Pinpoint the cell where the given text exists, returning its (X, Y) midpoint coordinate. 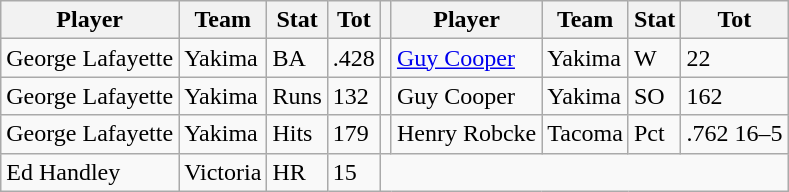
179 (354, 134)
Henry Robcke (466, 134)
Victoria (223, 172)
Runs (297, 96)
HR (297, 172)
Pct (654, 134)
.762 16–5 (734, 134)
132 (354, 96)
Tacoma (586, 134)
SO (654, 96)
15 (354, 172)
22 (734, 58)
162 (734, 96)
Hits (297, 134)
W (654, 58)
BA (297, 58)
Ed Handley (90, 172)
.428 (354, 58)
